Provide the (X, Y) coordinate of the cell's center where the given text is located.  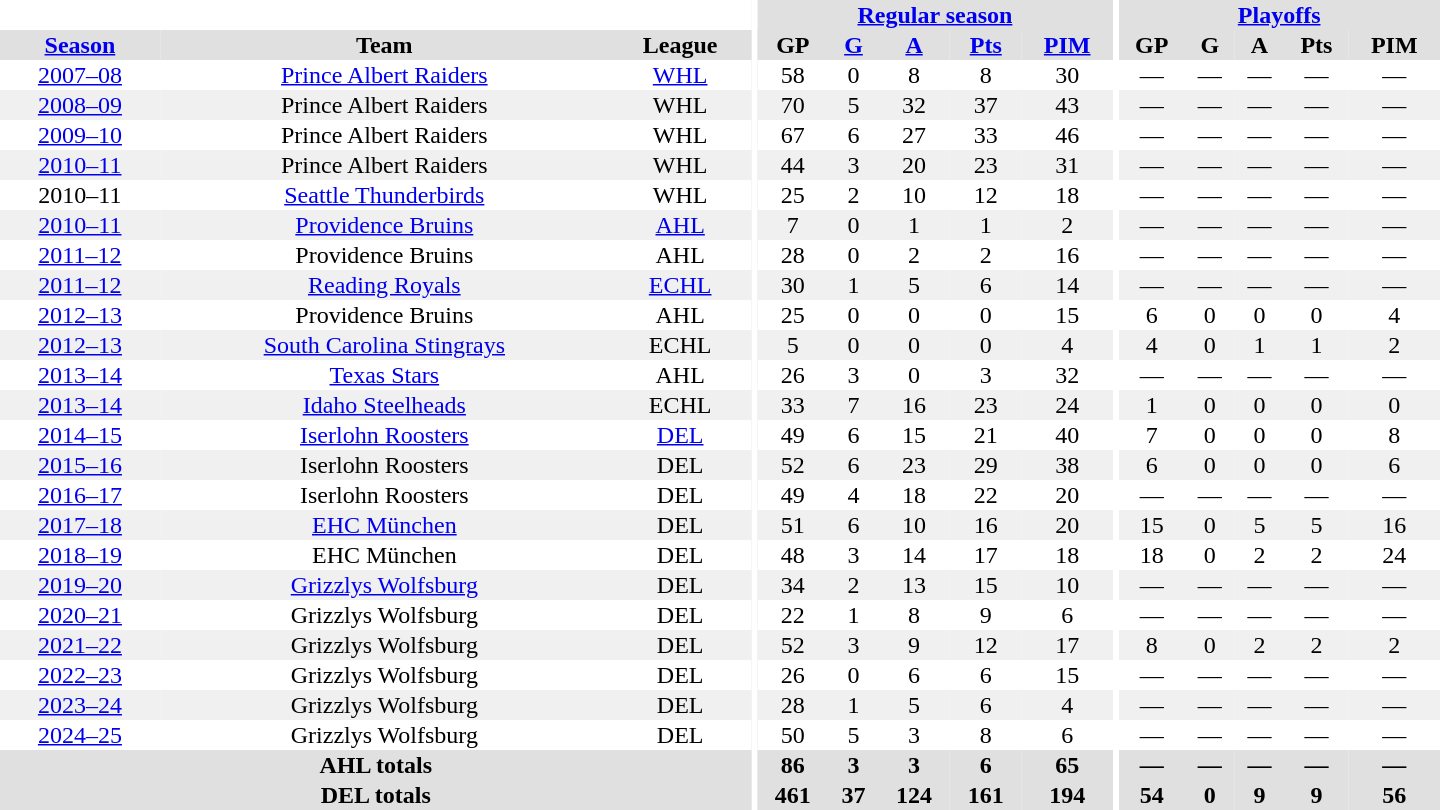
2022–23 (80, 675)
40 (1068, 435)
27 (914, 135)
44 (793, 165)
31 (1068, 165)
70 (793, 105)
Reading Royals (384, 285)
67 (793, 135)
League (680, 45)
194 (1068, 795)
2019–20 (80, 585)
34 (793, 585)
54 (1152, 795)
13 (914, 585)
161 (986, 795)
South Carolina Stingrays (384, 345)
Playoffs (1279, 15)
2016–17 (80, 495)
58 (793, 75)
29 (986, 465)
50 (793, 735)
Regular season (935, 15)
2015–16 (80, 465)
AHL totals (376, 765)
461 (793, 795)
DEL totals (376, 795)
21 (986, 435)
Idaho Steelheads (384, 405)
2009–10 (80, 135)
46 (1068, 135)
48 (793, 555)
Seattle Thunderbirds (384, 195)
Season (80, 45)
2008–09 (80, 105)
Team (384, 45)
2023–24 (80, 705)
2007–08 (80, 75)
86 (793, 765)
Texas Stars (384, 375)
38 (1068, 465)
2014–15 (80, 435)
65 (1068, 765)
2021–22 (80, 645)
2024–25 (80, 735)
124 (914, 795)
56 (1394, 795)
51 (793, 525)
2020–21 (80, 615)
2017–18 (80, 525)
43 (1068, 105)
2018–19 (80, 555)
